Detect which cell encompasses the target text, then output its (X, Y) center coordinate. 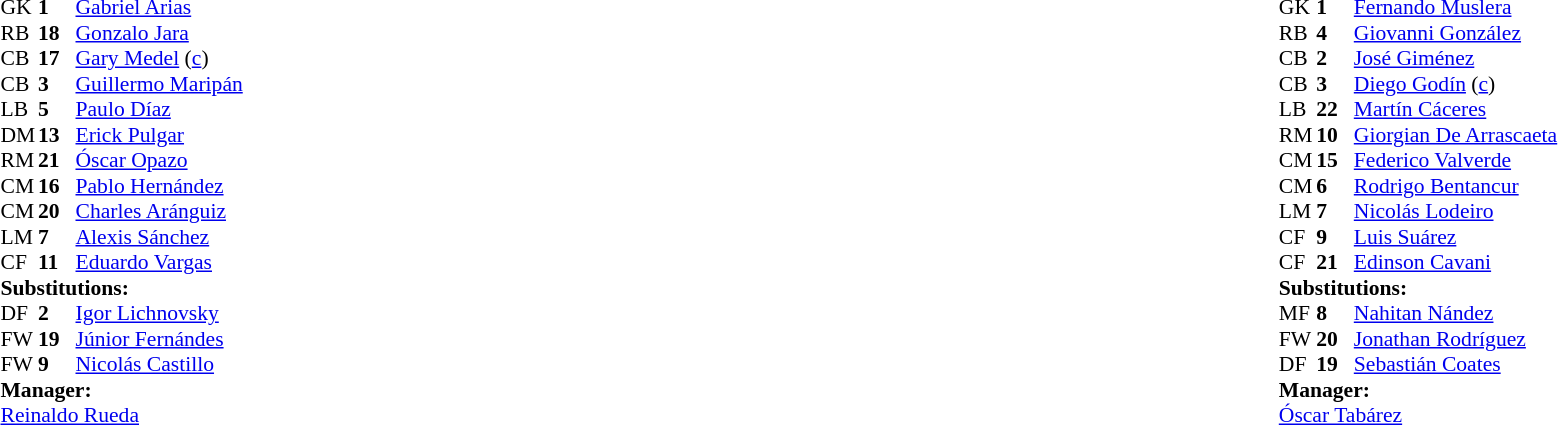
Jonathan Rodríguez (1456, 339)
Federico Valverde (1456, 161)
Óscar Opazo (160, 161)
Nahitan Nández (1456, 313)
Guillermo Maripán (160, 84)
Alexis Sánchez (160, 237)
10 (1335, 135)
4 (1335, 33)
Gonzalo Jara (160, 33)
Sebastián Coates (1456, 365)
Júnior Fernándes (160, 339)
18 (57, 33)
15 (1335, 161)
11 (57, 263)
Erick Pulgar (160, 135)
8 (1335, 313)
José Giménez (1456, 59)
Giorgian De Arrascaeta (1456, 135)
Diego Godín (c) (1456, 84)
Nicolás Castillo (160, 365)
Edinson Cavani (1456, 263)
Giovanni González (1456, 33)
6 (1335, 186)
Gary Medel (c) (160, 59)
MF (1298, 313)
13 (57, 135)
Rodrigo Bentancur (1456, 186)
Pablo Hernández (160, 186)
DM (19, 135)
22 (1335, 109)
5 (57, 109)
Charles Aránguiz (160, 211)
17 (57, 59)
16 (57, 186)
Paulo Díaz (160, 109)
Luis Suárez (1456, 237)
Eduardo Vargas (160, 263)
Igor Lichnovsky (160, 313)
Martín Cáceres (1456, 109)
Nicolás Lodeiro (1456, 211)
